Capture the cell that displays the provided text and extract its (X, Y) central coordinate. 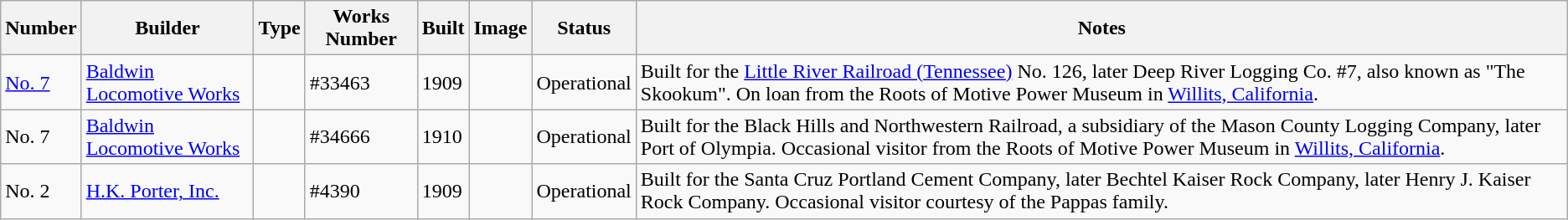
Number (41, 28)
#33463 (361, 82)
Type (280, 28)
#4390 (361, 191)
1910 (443, 137)
Works Number (361, 28)
#34666 (361, 137)
Notes (1101, 28)
Built (443, 28)
No. 2 (41, 191)
Builder (168, 28)
Status (584, 28)
H.K. Porter, Inc. (168, 191)
Image (501, 28)
